Search for the cell housing the specified text and yield its [x, y] center coordinate. 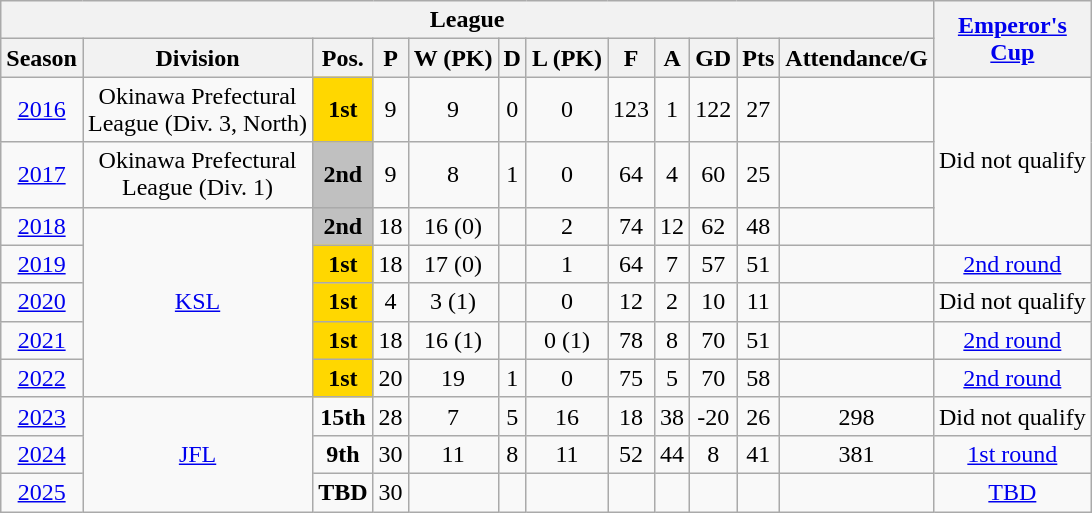
25 [758, 174]
381 [857, 454]
2025 [42, 492]
2020 [42, 302]
2017 [42, 174]
W (PK) [453, 58]
74 [632, 226]
16 (0) [453, 226]
57 [714, 264]
20 [390, 378]
75 [632, 378]
3 (1) [453, 302]
KSL [197, 302]
26 [758, 416]
58 [758, 378]
2024 [42, 454]
16 (1) [453, 340]
38 [672, 416]
-20 [714, 416]
15th [343, 416]
JFL [197, 454]
19 [453, 378]
48 [758, 226]
62 [714, 226]
28 [390, 416]
27 [758, 110]
Season [42, 58]
Okinawa PrefecturalLeague (Div. 1) [197, 174]
17 (0) [453, 264]
2018 [42, 226]
Pts [758, 58]
2023 [42, 416]
41 [758, 454]
9th [343, 454]
Okinawa PrefecturalLeague (Div. 3, North) [197, 110]
123 [632, 110]
Attendance/G [857, 58]
A [672, 58]
L (PK) [566, 58]
44 [672, 454]
Division [197, 58]
D [512, 58]
122 [714, 110]
P [390, 58]
GD [714, 58]
52 [632, 454]
298 [857, 416]
League [468, 20]
2021 [42, 340]
2019 [42, 264]
Pos. [343, 58]
78 [632, 340]
1st round [1012, 454]
2022 [42, 378]
F [632, 58]
60 [714, 174]
2016 [42, 110]
10 [714, 302]
0 (1) [566, 340]
Emperor'sCup [1012, 39]
16 [566, 416]
